From the cell containing the given text, extract its center point as (X, Y) coordinate. 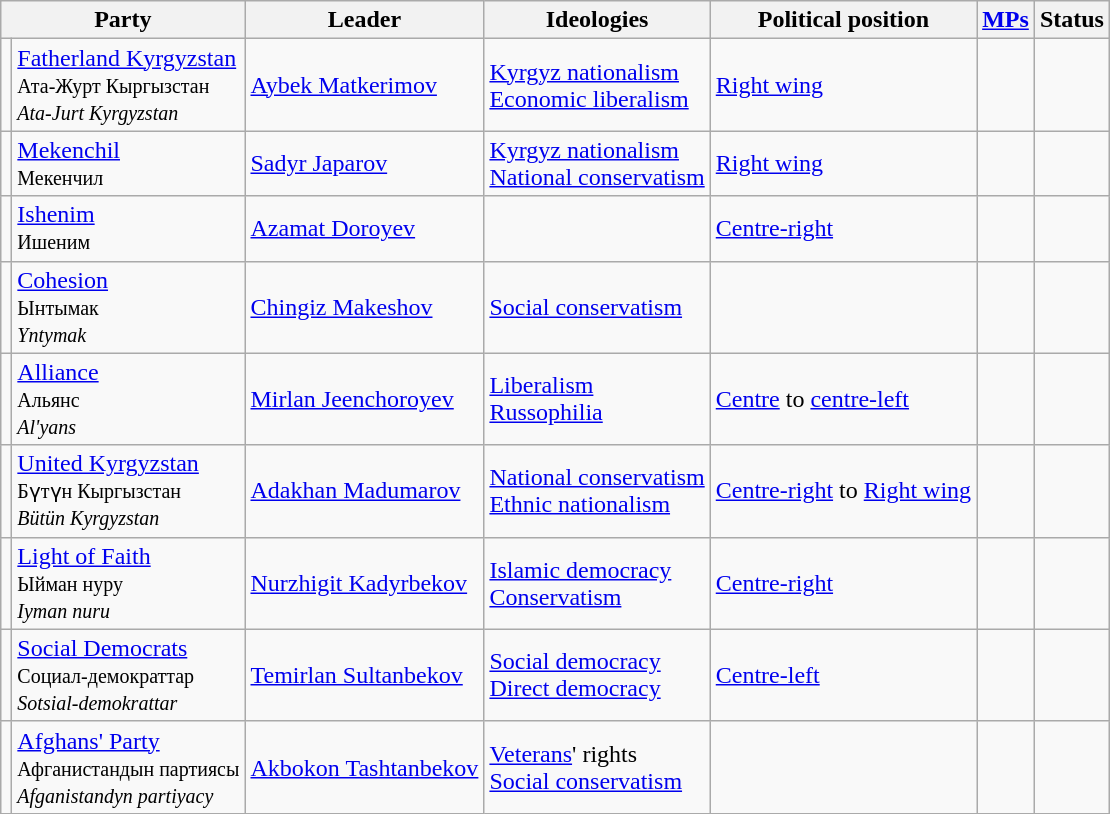
Kyrgyz nationalismNational conservatism (597, 164)
MPs (1006, 20)
MekenchilМекенчил (128, 164)
IshenimИшеним (128, 228)
Islamic democracyConservatism (597, 583)
Centre-right to Right wing (843, 491)
CohesionЫнтымакYntymak (128, 307)
Social conservatism (597, 307)
Aybek Matkerimov (364, 85)
Temirlan Sultanbekov (364, 675)
United KyrgyzstanБүтүн КыргызстанBütün Kyrgyzstan (128, 491)
Ideologies (597, 20)
Political position (843, 20)
Sadyr Japarov (364, 164)
Adakhan Madumarov (364, 491)
Azamat Doroyev (364, 228)
Veterans' rightsSocial conservatism (597, 767)
Fatherland KyrgyzstanАта-Журт КыргызстанAta-Jurt Kyrgyzstan (128, 85)
Light of FaithЫйман нуруIyman nuru (128, 583)
Party (123, 20)
Mirlan Jeenchoroyev (364, 399)
Social DemocratsСоциал-демократтарSotsial-demokrattar (128, 675)
Akbokon Tashtanbekov (364, 767)
Leader (364, 20)
Social democracyDirect democracy (597, 675)
Centre to centre-left (843, 399)
AllianceАльянсAl'yans (128, 399)
Kyrgyz nationalismEconomic liberalism (597, 85)
Afghans' PartyАфганистандын партиясыAfganistandyn partiyacy (128, 767)
Nurzhigit Kadyrbekov (364, 583)
National conservatismEthnic nationalism (597, 491)
LiberalismRussophilia (597, 399)
Status (1072, 20)
Chingiz Makeshov (364, 307)
Centre-left (843, 675)
